Capture the cell that displays the provided text and extract its (X, Y) central coordinate. 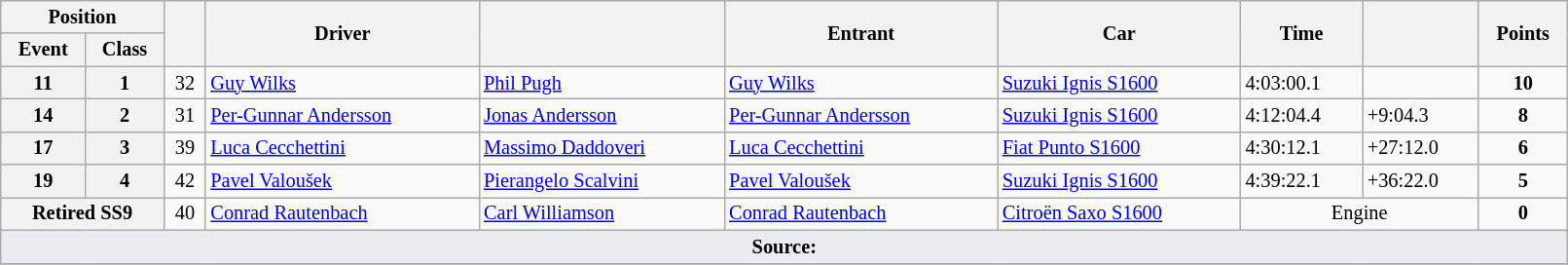
4:39:22.1 (1302, 181)
Pierangelo Scalvini (602, 181)
Retired SS9 (83, 213)
17 (43, 148)
2 (125, 115)
42 (185, 181)
5 (1523, 181)
11 (43, 83)
4:03:00.1 (1302, 83)
8 (1523, 115)
Event (43, 50)
32 (185, 83)
4 (125, 181)
31 (185, 115)
Carl Williamson (602, 213)
Citroën Saxo S1600 (1119, 213)
0 (1523, 213)
+27:12.0 (1421, 148)
Fiat Punto S1600 (1119, 148)
Driver (343, 33)
39 (185, 148)
+9:04.3 (1421, 115)
19 (43, 181)
Massimo Daddoveri (602, 148)
1 (125, 83)
6 (1523, 148)
14 (43, 115)
Jonas Andersson (602, 115)
4:12:04.4 (1302, 115)
4:30:12.1 (1302, 148)
Position (83, 17)
3 (125, 148)
Engine (1360, 213)
Phil Pugh (602, 83)
40 (185, 213)
Car (1119, 33)
10 (1523, 83)
Time (1302, 33)
+36:22.0 (1421, 181)
Source: (784, 246)
Class (125, 50)
Entrant (860, 33)
Points (1523, 33)
